Provide the [x, y] coordinate of the cell's center where the given text is located.  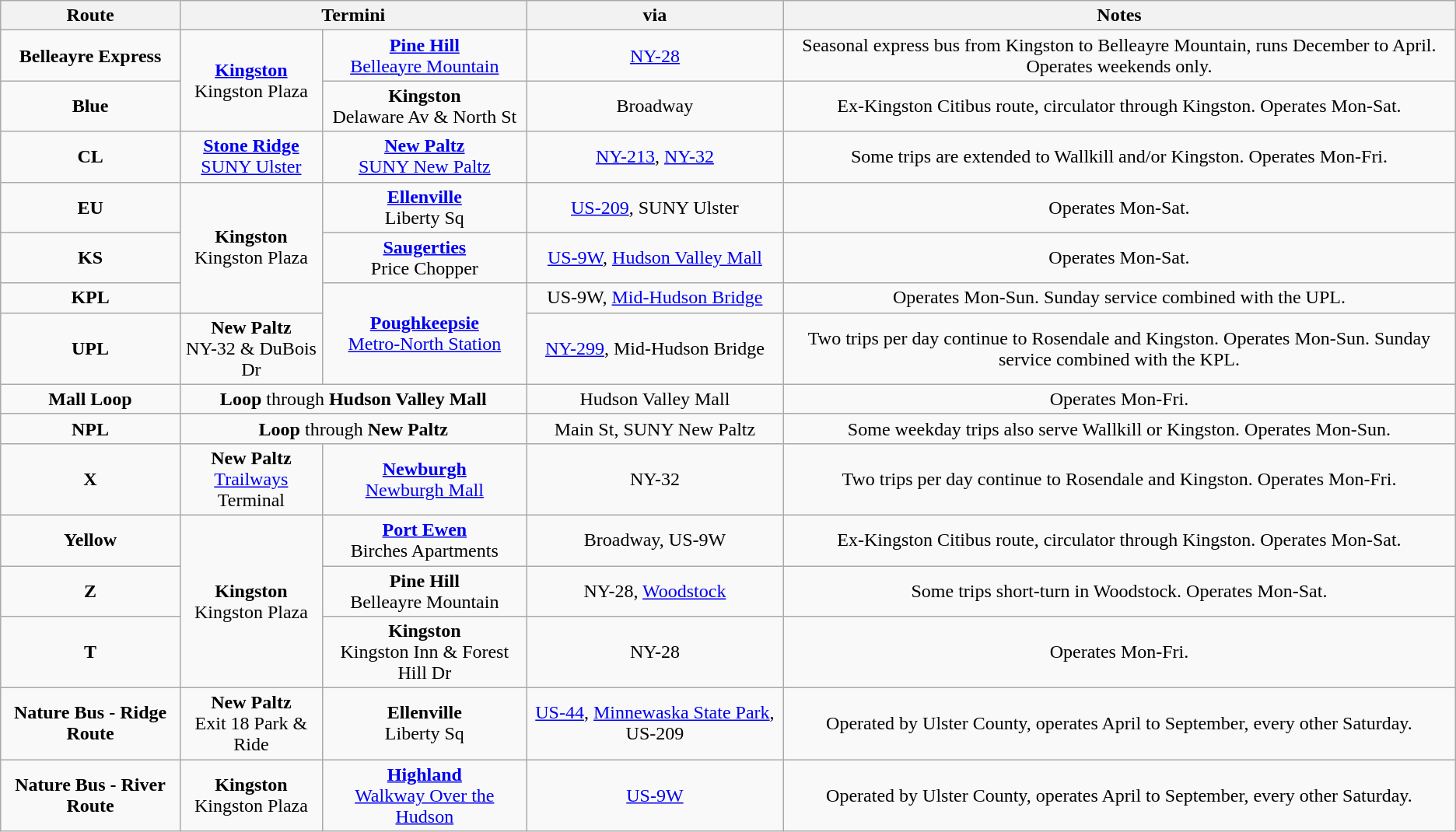
Yellow [90, 540]
NY-28, Woodstock [655, 591]
KS [90, 258]
Notes [1120, 16]
Hudson Valley Mall [655, 399]
Loop through Hudson Valley Mall [353, 399]
NY-213, NY-32 [655, 157]
New PaltzExit 18 Park & Ride [250, 724]
Port EwenBirches Apartments [425, 540]
Loop through New Paltz [353, 428]
NewburghNewburgh Mall [425, 479]
SaugertiesPrice Chopper [425, 258]
Two trips per day continue to Rosendale and Kingston. Operates Mon-Fri. [1120, 479]
NY-299, Mid-Hudson Bridge [655, 348]
Nature Bus - River Route [90, 795]
US-44, Minnewaska State Park, US-209 [655, 724]
Some trips are extended to Wallkill and/or Kingston. Operates Mon-Fri. [1120, 157]
HighlandWalkway Over the Hudson [425, 795]
Seasonal express bus from Kingston to Belleayre Mountain, runs December to April. Operates weekends only. [1120, 56]
US-9W, Hudson Valley Mall [655, 258]
New PaltzTrailways Terminal [250, 479]
Nature Bus - Ridge Route [90, 724]
New PaltzNY-32 & DuBois Dr [250, 348]
KingstonKingston Inn & Forest Hill Dr [425, 652]
US-209, SUNY Ulster [655, 207]
Two trips per day continue to Rosendale and Kingston. Operates Mon-Sun. Sunday service combined with the KPL. [1120, 348]
CL [90, 157]
NY-32 [655, 479]
Blue [90, 106]
T [90, 652]
New PaltzSUNY New Paltz [425, 157]
KPL [90, 298]
Some trips short-turn in Woodstock. Operates Mon-Sat. [1120, 591]
Main St, SUNY New Paltz [655, 428]
EU [90, 207]
US-9W, Mid-Hudson Bridge [655, 298]
PoughkeepsieMetro-North Station [425, 334]
via [655, 16]
Operates Mon-Sun. Sunday service combined with the UPL. [1120, 298]
Broadway [655, 106]
Stone RidgeSUNY Ulster [250, 157]
X [90, 479]
Mall Loop [90, 399]
Route [90, 16]
Belleayre Express [90, 56]
Some weekday trips also serve Wallkill or Kingston. Operates Mon-Sun. [1120, 428]
Termini [353, 16]
US-9W [655, 795]
NPL [90, 428]
KingstonDelaware Av & North St [425, 106]
Broadway, US-9W [655, 540]
Z [90, 591]
UPL [90, 348]
